Pinpoint the cell where the given text exists, returning its [X, Y] midpoint coordinate. 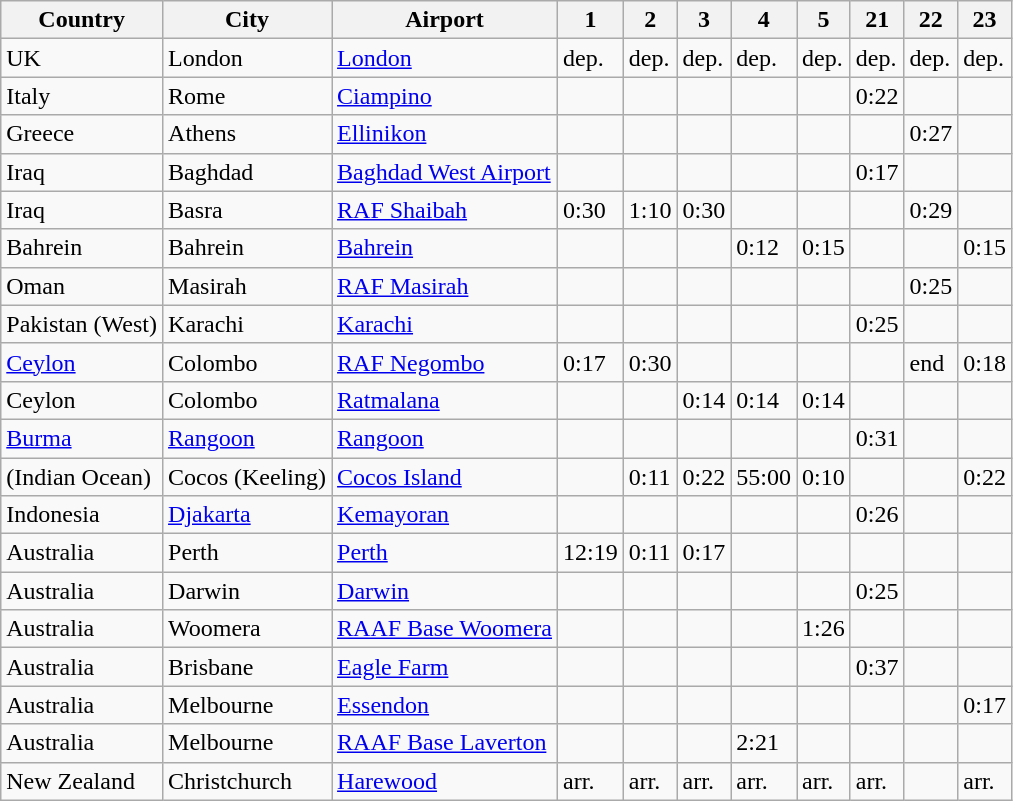
Greece [82, 134]
Kemayoran [445, 515]
Cocos (Keeling) [248, 477]
22 [931, 20]
1:10 [650, 210]
0:12 [764, 248]
RAF Masirah [445, 286]
Basra [248, 210]
Woomera [248, 629]
Harewood [445, 781]
12:19 [591, 553]
Airport [445, 20]
UK [82, 58]
23 [985, 20]
55:00 [764, 477]
1:26 [824, 629]
1 [591, 20]
RAAF Base Laverton [445, 743]
RAAF Base Woomera [445, 629]
Brisbane [248, 667]
Masirah [248, 286]
Eagle Farm [445, 667]
2 [650, 20]
Burma [82, 438]
21 [877, 20]
0:26 [877, 515]
Baghdad [248, 172]
Athens [248, 134]
(Indian Ocean) [82, 477]
0:18 [985, 362]
RAF Shaibah [445, 210]
Pakistan (West) [82, 324]
2:21 [764, 743]
0:31 [877, 438]
Italy [82, 96]
0:37 [877, 667]
0:27 [931, 134]
New Zealand [82, 781]
Essendon [445, 705]
Country [82, 20]
Indonesia [82, 515]
Djakarta [248, 515]
RAF Negombo [445, 362]
end [931, 362]
Ratmalana [445, 400]
0:10 [824, 477]
Ellinikon [445, 134]
City [248, 20]
Cocos Island [445, 477]
5 [824, 20]
Christchurch [248, 781]
3 [704, 20]
Ciampino [445, 96]
Rome [248, 96]
Baghdad West Airport [445, 172]
4 [764, 20]
0:29 [931, 210]
Oman [82, 286]
